From the cell containing the given text, extract its center point as [X, Y] coordinate. 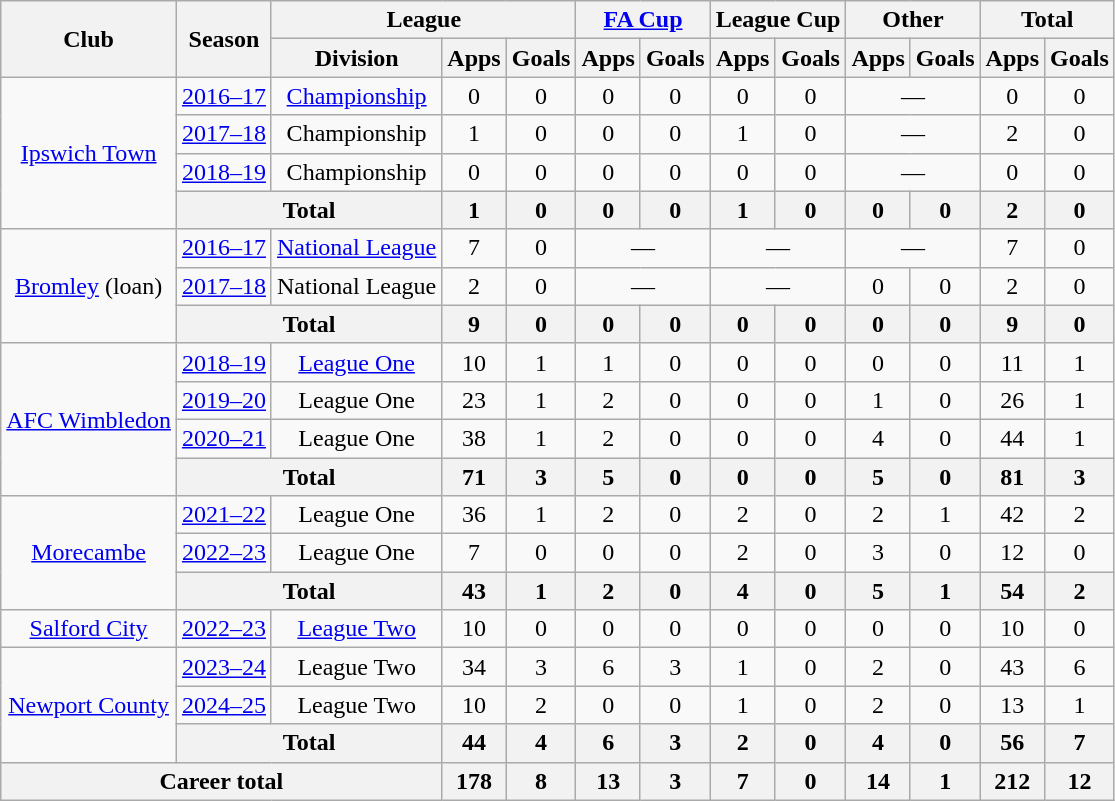
FA Cup [643, 20]
2023–24 [224, 667]
42 [1012, 515]
AFC Wimbledon [89, 419]
8 [541, 781]
2019–20 [224, 400]
36 [474, 515]
26 [1012, 400]
54 [1012, 591]
Salford City [89, 629]
Newport County [89, 705]
178 [474, 781]
Other [913, 20]
Bromley (loan) [89, 286]
Club [89, 39]
11 [1012, 362]
2021–22 [224, 515]
Morecambe [89, 553]
71 [474, 477]
Ipswich Town [89, 153]
2020–21 [224, 438]
Career total [222, 781]
League Cup [778, 20]
League [423, 20]
23 [474, 400]
38 [474, 438]
81 [1012, 477]
2024–25 [224, 705]
Season [224, 39]
14 [878, 781]
212 [1012, 781]
34 [474, 667]
56 [1012, 743]
Division [356, 58]
